Return the [x, y] coordinate for the center point of the cell that contains the specified text.  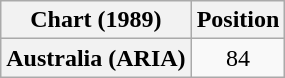
Position [238, 20]
84 [238, 58]
Chart (1989) [96, 20]
Australia (ARIA) [96, 58]
